Capture the cell that displays the provided text and extract its (x, y) central coordinate. 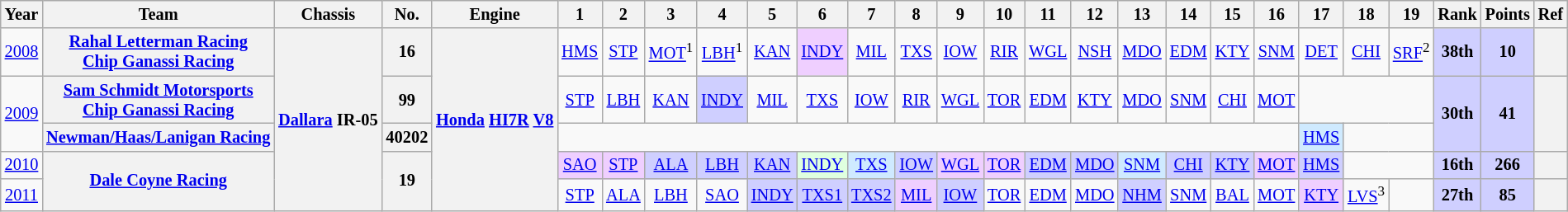
2010 (21, 165)
30th (1457, 114)
No. (408, 14)
DET (1321, 52)
2 (623, 14)
2009 (21, 114)
12 (1095, 14)
2011 (21, 195)
Dallara IR-05 (328, 120)
9 (960, 14)
85 (1508, 195)
40202 (408, 137)
15 (1233, 14)
Engine (495, 14)
266 (1508, 165)
1 (580, 14)
Sam Schmidt MotorsportsChip Ganassi Racing (159, 100)
Honda HI7R V8 (495, 120)
14 (1189, 14)
TXS2 (871, 195)
41 (1508, 114)
13 (1141, 14)
3 (670, 14)
6 (822, 14)
38th (1457, 52)
NHM (1141, 195)
17 (1321, 14)
7 (871, 14)
Rahal Letterman RacingChip Ganassi Racing (159, 52)
SRF2 (1411, 52)
99 (408, 100)
Ref (1551, 14)
Year (21, 14)
8 (916, 14)
Points (1508, 14)
LBH1 (722, 52)
2008 (21, 52)
11 (1048, 14)
Rank (1457, 14)
BAL (1233, 195)
MOT1 (670, 52)
27th (1457, 195)
Newman/Haas/Lanigan Racing (159, 137)
Chassis (328, 14)
16th (1457, 165)
5 (773, 14)
Dale Coyne Racing (159, 181)
LVS3 (1366, 195)
Team (159, 14)
18 (1366, 14)
TXS1 (822, 195)
4 (722, 14)
NSH (1095, 52)
